Search for the cell housing the specified text and yield its [X, Y] center coordinate. 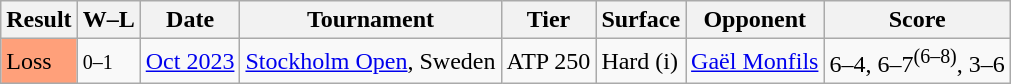
Surface [641, 20]
6–4, 6–7(6–8), 3–6 [917, 62]
Tournament [370, 20]
Score [917, 20]
Opponent [755, 20]
Loss [39, 62]
Tier [548, 20]
0–1 [108, 62]
W–L [108, 20]
ATP 250 [548, 62]
Stockholm Open, Sweden [370, 62]
Result [39, 20]
Date [190, 20]
Oct 2023 [190, 62]
Gaël Monfils [755, 62]
Hard (i) [641, 62]
